Provide the [X, Y] coordinate of the cell's center where the given text is located.  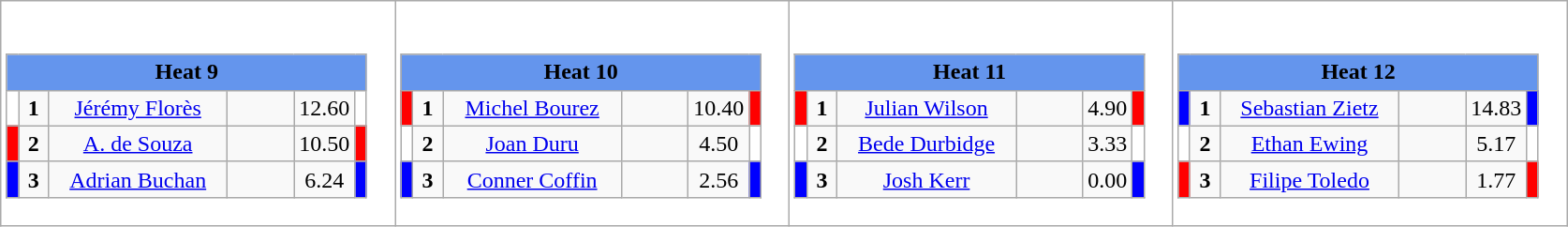
Heat 9 [186, 72]
Heat 12 [1358, 72]
4.50 [719, 144]
Heat 10 1 Michel Bourez 10.40 2 Joan Duru 4.50 3 Conner Coffin 2.56 [592, 113]
Adrian Buchan [139, 179]
0.00 [1107, 179]
Josh Kerr [927, 179]
12.60 [324, 108]
5.17 [1497, 144]
10.40 [719, 108]
Ethan Ewing [1309, 144]
Heat 11 [969, 72]
10.50 [324, 144]
Heat 10 [581, 72]
Julian Wilson [927, 108]
2.56 [719, 179]
Jérémy Florès [139, 108]
Heat 9 1 Jérémy Florès 12.60 2 A. de Souza 10.50 3 Adrian Buchan 6.24 [199, 113]
Heat 11 1 Julian Wilson 4.90 2 Bede Durbidge 3.33 3 Josh Kerr 0.00 [982, 113]
Joan Duru [532, 144]
Michel Bourez [532, 108]
14.83 [1497, 108]
Conner Coffin [532, 179]
Filipe Toledo [1309, 179]
A. de Souza [139, 144]
Bede Durbidge [927, 144]
4.90 [1107, 108]
Heat 12 1 Sebastian Zietz 14.83 2 Ethan Ewing 5.17 3 Filipe Toledo 1.77 [1369, 113]
3.33 [1107, 144]
Sebastian Zietz [1309, 108]
1.77 [1497, 179]
6.24 [324, 179]
